Extract the [X, Y] coordinate from the center of the cell holding the provided text.  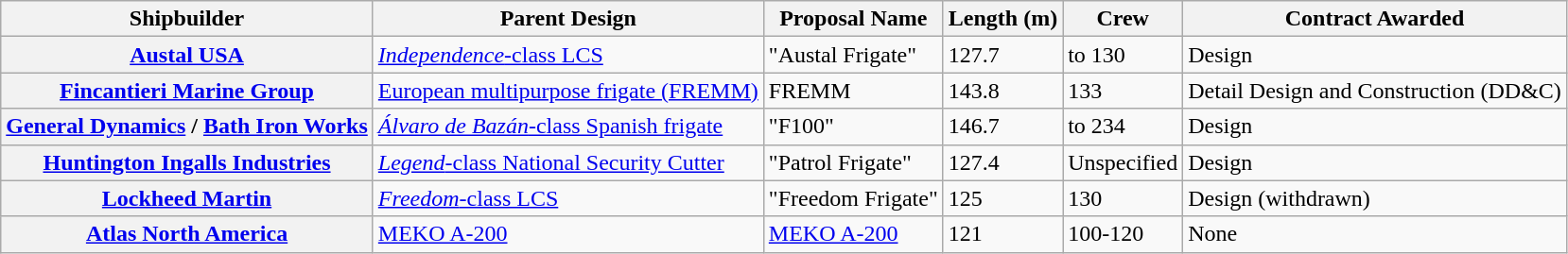
Atlas North America [187, 234]
Lockheed Martin [187, 198]
Fincantieri Marine Group [187, 91]
100-120 [1124, 234]
Design (withdrawn) [1375, 198]
European multipurpose frigate (FREMM) [567, 91]
"Patrol Frigate" [853, 162]
Detail Design and Construction (DD&C) [1375, 91]
"Freedom Frigate" [853, 198]
Contract Awarded [1375, 19]
"Austal Frigate" [853, 55]
Crew [1124, 19]
Legend-class National Security Cutter [567, 162]
133 [1124, 91]
Parent Design [567, 19]
Independence-class LCS [567, 55]
Freedom-class LCS [567, 198]
FREMM [853, 91]
to 234 [1124, 127]
Length (m) [1002, 19]
130 [1124, 198]
Shipbuilder [187, 19]
"F100" [853, 127]
146.7 [1002, 127]
Unspecified [1124, 162]
Proposal Name [853, 19]
Austal USA [187, 55]
Huntington Ingalls Industries [187, 162]
Álvaro de Bazán-class Spanish frigate [567, 127]
127.4 [1002, 162]
None [1375, 234]
125 [1002, 198]
General Dynamics / Bath Iron Works [187, 127]
127.7 [1002, 55]
143.8 [1002, 91]
to 130 [1124, 55]
121 [1002, 234]
